Extract the (x, y) coordinate from the center of the cell holding the provided text.  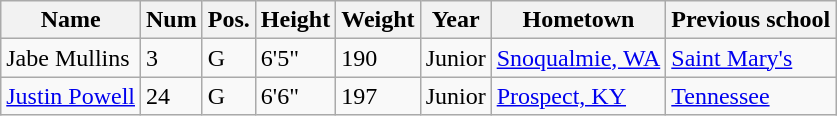
Num (172, 20)
Year (456, 20)
Tennessee (751, 96)
Pos. (228, 20)
Height (295, 20)
197 (378, 96)
6'5" (295, 58)
6'6" (295, 96)
Saint Mary's (751, 58)
Snoqualmie, WA (578, 58)
Previous school (751, 20)
Jabe Mullins (71, 58)
3 (172, 58)
Weight (378, 20)
Hometown (578, 20)
190 (378, 58)
Justin Powell (71, 96)
24 (172, 96)
Name (71, 20)
Prospect, KY (578, 96)
